Return the (x, y) coordinate for the center point of the cell that contains the specified text.  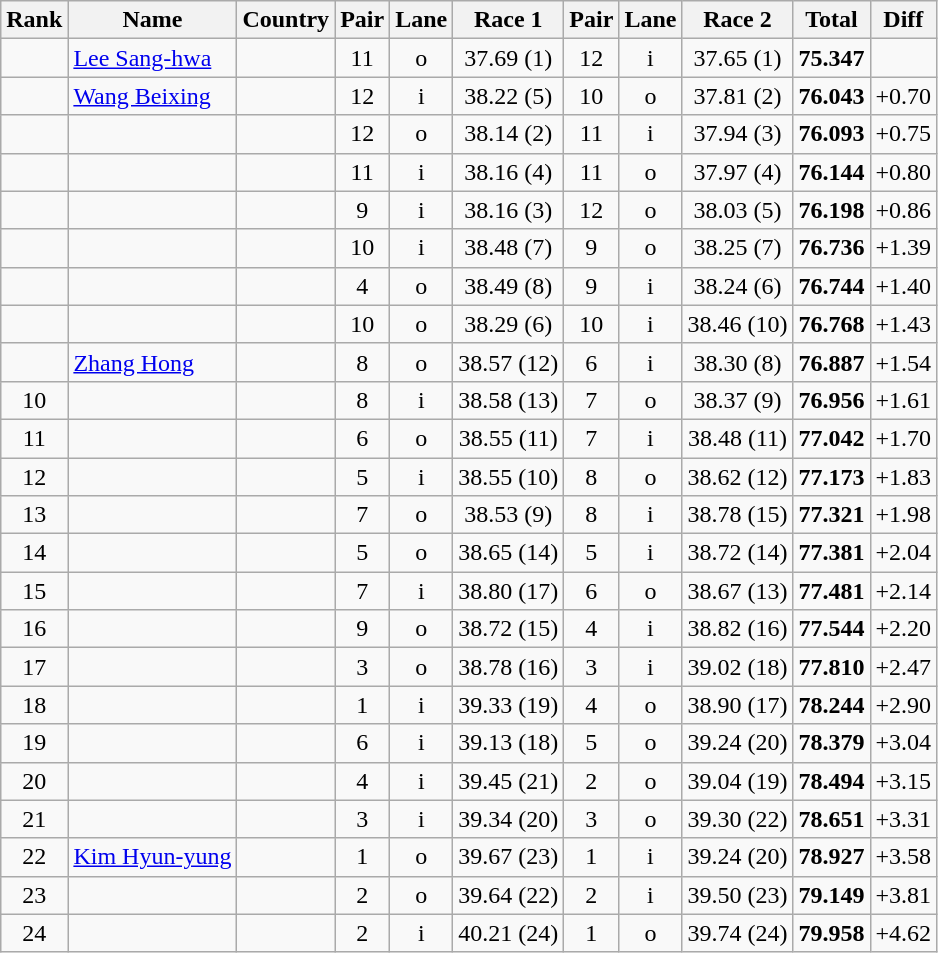
+0.70 (904, 96)
77.173 (832, 477)
+2.20 (904, 629)
38.49 (8) (508, 286)
Total (832, 20)
39.50 (23) (738, 895)
39.34 (20) (508, 819)
38.22 (5) (508, 96)
77.321 (832, 515)
38.16 (4) (508, 172)
38.72 (15) (508, 629)
38.55 (10) (508, 477)
+0.75 (904, 134)
78.244 (832, 705)
76.744 (832, 286)
+1.83 (904, 477)
38.58 (13) (508, 400)
39.13 (18) (508, 743)
+3.58 (904, 857)
40.21 (24) (508, 933)
39.74 (24) (738, 933)
77.544 (832, 629)
38.62 (12) (738, 477)
38.46 (10) (738, 324)
+1.98 (904, 515)
37.94 (3) (738, 134)
38.16 (3) (508, 210)
77.042 (832, 438)
38.80 (17) (508, 591)
38.53 (9) (508, 515)
+3.04 (904, 743)
+1.40 (904, 286)
16 (34, 629)
76.043 (832, 96)
38.03 (5) (738, 210)
79.149 (832, 895)
+2.90 (904, 705)
38.57 (12) (508, 362)
76.144 (832, 172)
76.768 (832, 324)
38.72 (14) (738, 553)
39.33 (19) (508, 705)
18 (34, 705)
Rank (34, 20)
+3.15 (904, 781)
+0.86 (904, 210)
78.494 (832, 781)
39.45 (21) (508, 781)
+2.47 (904, 667)
15 (34, 591)
+1.70 (904, 438)
+1.54 (904, 362)
76.956 (832, 400)
38.25 (7) (738, 248)
22 (34, 857)
Race 1 (508, 20)
79.958 (832, 933)
39.30 (22) (738, 819)
38.55 (11) (508, 438)
17 (34, 667)
37.69 (1) (508, 58)
38.78 (16) (508, 667)
38.65 (14) (508, 553)
39.04 (19) (738, 781)
39.02 (18) (738, 667)
78.651 (832, 819)
20 (34, 781)
78.927 (832, 857)
76.198 (832, 210)
37.81 (2) (738, 96)
38.24 (6) (738, 286)
77.810 (832, 667)
75.347 (832, 58)
+1.39 (904, 248)
38.29 (6) (508, 324)
13 (34, 515)
21 (34, 819)
Lee Sang-hwa (152, 58)
+4.62 (904, 933)
77.381 (832, 553)
Diff (904, 20)
76.093 (832, 134)
38.37 (9) (738, 400)
39.64 (22) (508, 895)
37.65 (1) (738, 58)
+2.04 (904, 553)
Country (286, 20)
Kim Hyun-yung (152, 857)
+1.43 (904, 324)
38.78 (15) (738, 515)
24 (34, 933)
19 (34, 743)
38.90 (17) (738, 705)
38.30 (8) (738, 362)
78.379 (832, 743)
38.67 (13) (738, 591)
14 (34, 553)
39.67 (23) (508, 857)
+1.61 (904, 400)
38.48 (11) (738, 438)
Zhang Hong (152, 362)
Wang Beixing (152, 96)
+3.81 (904, 895)
38.48 (7) (508, 248)
76.736 (832, 248)
38.14 (2) (508, 134)
+2.14 (904, 591)
76.887 (832, 362)
+0.80 (904, 172)
38.82 (16) (738, 629)
77.481 (832, 591)
+3.31 (904, 819)
37.97 (4) (738, 172)
Name (152, 20)
Race 2 (738, 20)
23 (34, 895)
